Search for the cell housing the specified text and yield its [X, Y] center coordinate. 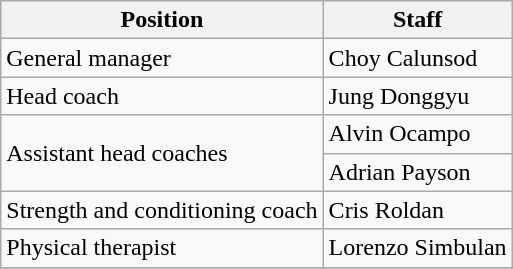
Head coach [162, 96]
Physical therapist [162, 248]
Choy Calunsod [418, 58]
Cris Roldan [418, 210]
Alvin Ocampo [418, 134]
Strength and conditioning coach [162, 210]
Position [162, 20]
Adrian Payson [418, 172]
Staff [418, 20]
Lorenzo Simbulan [418, 248]
General manager [162, 58]
Assistant head coaches [162, 153]
Jung Donggyu [418, 96]
